Locate the cell with the specified text and output its [X, Y] center coordinate. 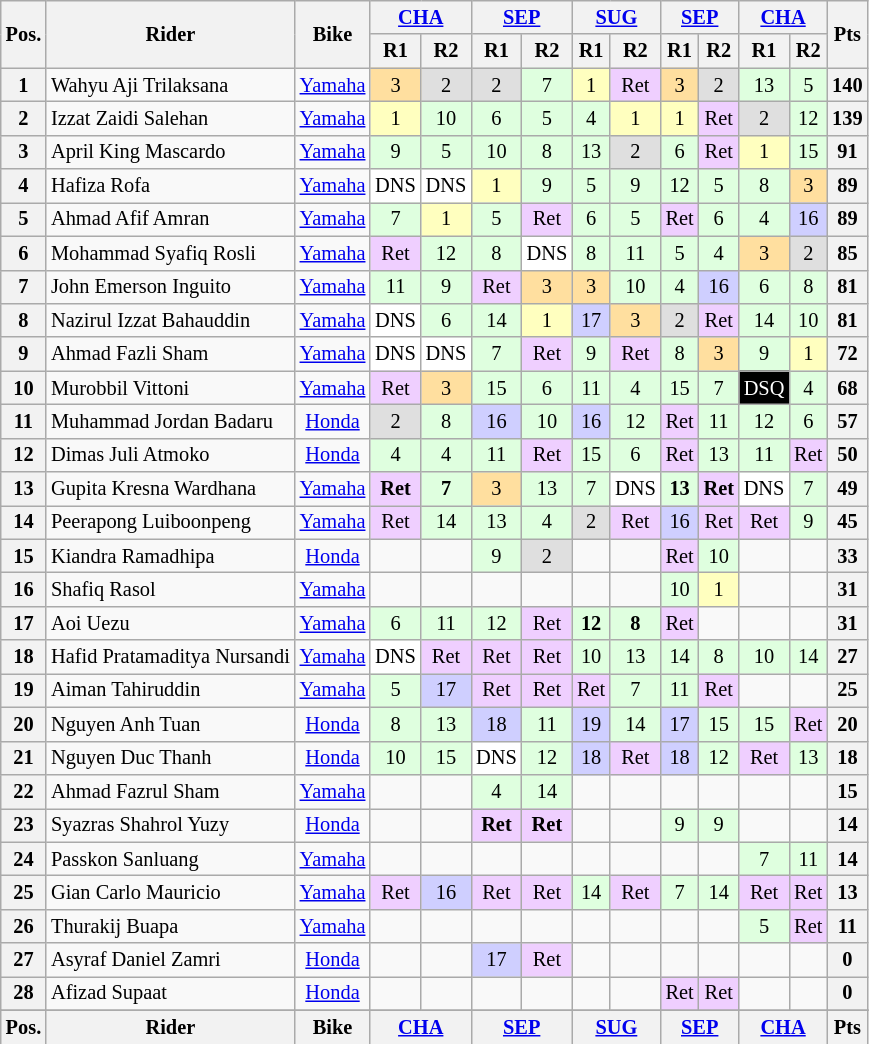
Afizad Supaat [170, 993]
Passkon Sanluang [170, 859]
23 [24, 825]
DSQ [764, 388]
Mohammad Syafiq Rosli [170, 253]
Ahmad Fazli Sham [170, 354]
21 [24, 758]
28 [24, 993]
91 [847, 152]
85 [847, 253]
Muhammad Jordan Badaru [170, 421]
49 [847, 489]
Ahmad Fazrul Sham [170, 791]
Aiman Tahiruddin [170, 690]
Hafid Pratamaditya Nursandi [170, 657]
68 [847, 388]
Kiandra Ramadhipa [170, 556]
Nazirul Izzat Bahauddin [170, 320]
45 [847, 522]
Gupita Kresna Wardhana [170, 489]
22 [24, 791]
Peerapong Luiboonpeng [170, 522]
Syazras Shahrol Yuzy [170, 825]
Dimas Juli Atmoko [170, 455]
Shafiq Rasol [170, 589]
Aoi Uezu [170, 623]
Ahmad Afif Amran [170, 219]
John Emerson Inguito [170, 287]
Hafiza Rofa [170, 186]
Thurakij Buapa [170, 926]
57 [847, 421]
April King Mascardo [170, 152]
Wahyu Aji Trilaksana [170, 85]
140 [847, 85]
Gian Carlo Mauricio [170, 892]
50 [847, 455]
Nguyen Anh Tuan [170, 724]
Nguyen Duc Thanh [170, 758]
Murobbil Vittoni [170, 388]
24 [24, 859]
72 [847, 354]
Asyraf Daniel Zamri [170, 960]
33 [847, 556]
26 [24, 926]
139 [847, 118]
Izzat Zaidi Salehan [170, 118]
